Search for the cell housing the specified text and yield its [X, Y] center coordinate. 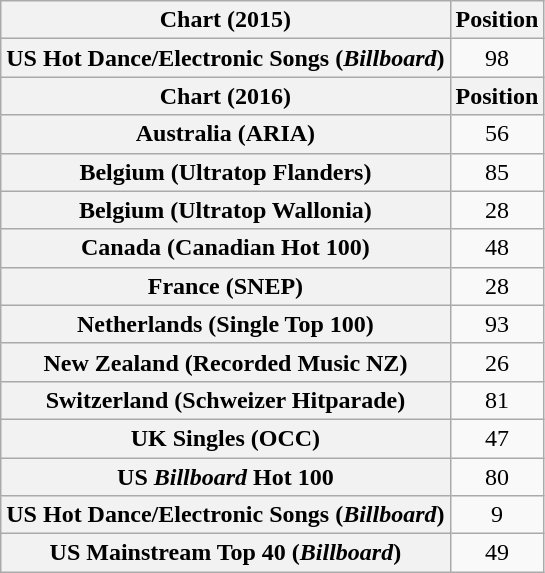
Belgium (Ultratop Wallonia) [226, 210]
26 [497, 362]
93 [497, 324]
Switzerland (Schweizer Hitparade) [226, 400]
New Zealand (Recorded Music NZ) [226, 362]
Australia (ARIA) [226, 134]
9 [497, 515]
85 [497, 172]
Canada (Canadian Hot 100) [226, 248]
80 [497, 477]
81 [497, 400]
49 [497, 553]
France (SNEP) [226, 286]
47 [497, 438]
US Mainstream Top 40 (Billboard) [226, 553]
98 [497, 58]
US Billboard Hot 100 [226, 477]
Chart (2015) [226, 20]
48 [497, 248]
Chart (2016) [226, 96]
Belgium (Ultratop Flanders) [226, 172]
Netherlands (Single Top 100) [226, 324]
UK Singles (OCC) [226, 438]
56 [497, 134]
